Extract the [X, Y] coordinate from the center of the cell holding the provided text.  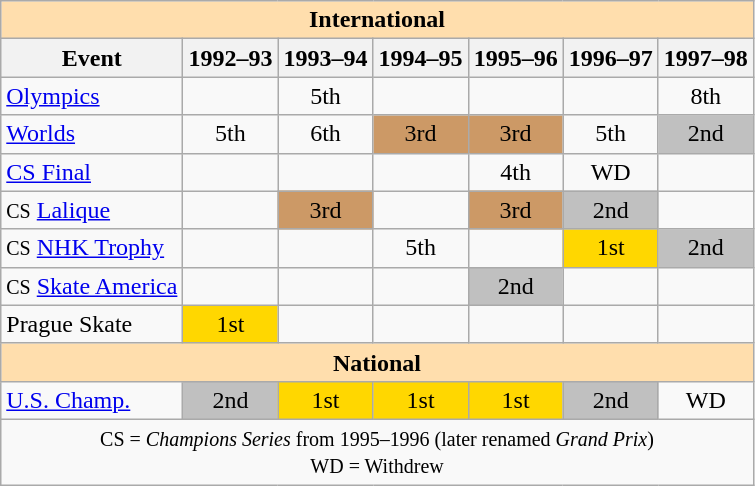
CS Skate America [92, 286]
1993–94 [326, 58]
U.S. Champ. [92, 400]
Prague Skate [92, 324]
International [378, 20]
1994–95 [420, 58]
8th [706, 96]
1995–96 [516, 58]
1996–97 [610, 58]
National [378, 362]
CS NHK Trophy [92, 248]
CS = Champions Series from 1995–1996 (later renamed Grand Prix) WD = Withdrew [378, 452]
1997–98 [706, 58]
Event [92, 58]
6th [326, 134]
Worlds [92, 134]
1992–93 [230, 58]
CS Final [92, 172]
CS Lalique [92, 210]
Olympics [92, 96]
4th [516, 172]
